Search for the cell housing the specified text and yield its [x, y] center coordinate. 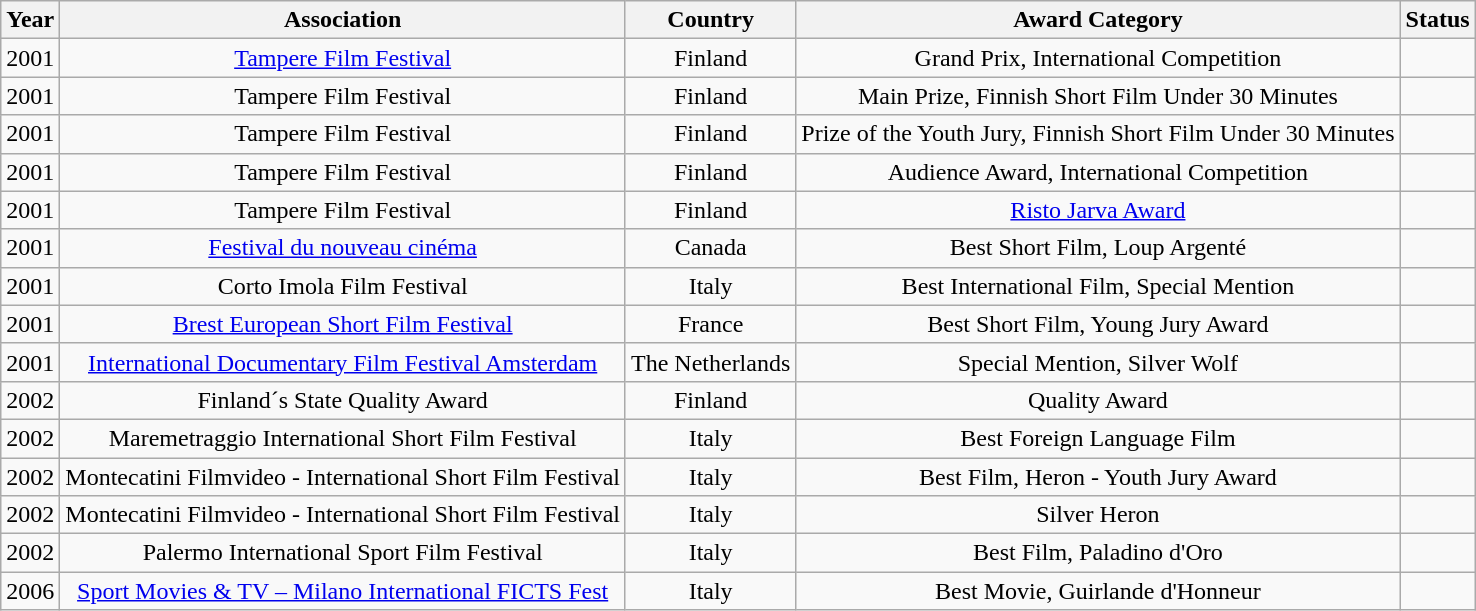
Best Movie, Guirlande d'Honneur [1098, 591]
France [710, 324]
Year [30, 20]
Grand Prix, International Competition [1098, 58]
Best Foreign Language Film [1098, 438]
Sport Movies & TV – Milano International FICTS Fest [343, 591]
Audience Award, International Competition [1098, 172]
Best International Film, Special Mention [1098, 286]
The Netherlands [710, 362]
Association [343, 20]
Status [1438, 20]
Best Film, Paladino d'Oro [1098, 553]
Best Film, Heron - Youth Jury Award [1098, 477]
Prize of the Youth Jury, Finnish Short Film Under 30 Minutes [1098, 134]
Maremetraggio International Short Film Festival [343, 438]
Special Mention, Silver Wolf [1098, 362]
Main Prize, Finnish Short Film Under 30 Minutes [1098, 96]
Silver Heron [1098, 515]
Canada [710, 248]
Palermo International Sport Film Festival [343, 553]
Best Short Film, Young Jury Award [1098, 324]
Corto Imola Film Festival [343, 286]
Brest European Short Film Festival [343, 324]
Finland´s State Quality Award [343, 400]
Country [710, 20]
International Documentary Film Festival Amsterdam [343, 362]
Award Category [1098, 20]
Festival du nouveau cinéma [343, 248]
Best Short Film, Loup Argenté [1098, 248]
Risto Jarva Award [1098, 210]
Quality Award [1098, 400]
2006 [30, 591]
